Return [x, y] of the center of cell containing provided text 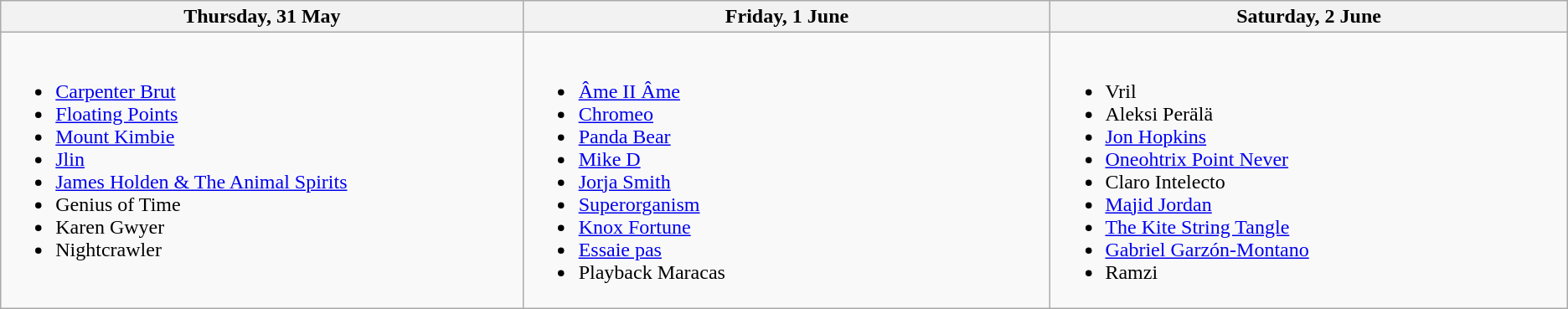
Saturday, 2 June [1308, 17]
Friday, 1 June [787, 17]
VrilAleksi PeräläJon HopkinsOneohtrix Point NeverClaro IntelectoMajid JordanThe Kite String TangleGabriel Garzón-MontanoRamzi [1308, 171]
Thursday, 31 May [262, 17]
Âme II ÂmeChromeoPanda BearMike DJorja SmithSuperorganismKnox FortuneEssaie pasPlayback Maracas [787, 171]
Carpenter BrutFloating PointsMount KimbieJlinJames Holden & The Animal SpiritsGenius of TimeKaren GwyerNightcrawler [262, 171]
